Determine the (x, y) coordinate at the center of the cell enclosing the given text.  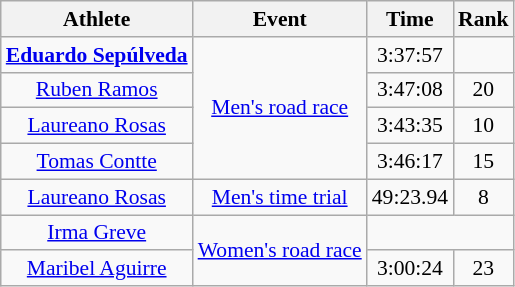
15 (484, 162)
10 (484, 126)
Event (280, 19)
3:47:08 (410, 90)
Maribel Aguirre (97, 269)
3:43:35 (410, 126)
Women's road race (280, 250)
49:23.94 (410, 197)
Time (410, 19)
23 (484, 269)
3:37:57 (410, 55)
Irma Greve (97, 233)
Athlete (97, 19)
8 (484, 197)
Tomas Contte (97, 162)
Men's time trial (280, 197)
20 (484, 90)
Ruben Ramos (97, 90)
Men's road race (280, 108)
3:46:17 (410, 162)
3:00:24 (410, 269)
Rank (484, 19)
Eduardo Sepúlveda (97, 55)
